Capture the cell that displays the provided text and extract its (X, Y) central coordinate. 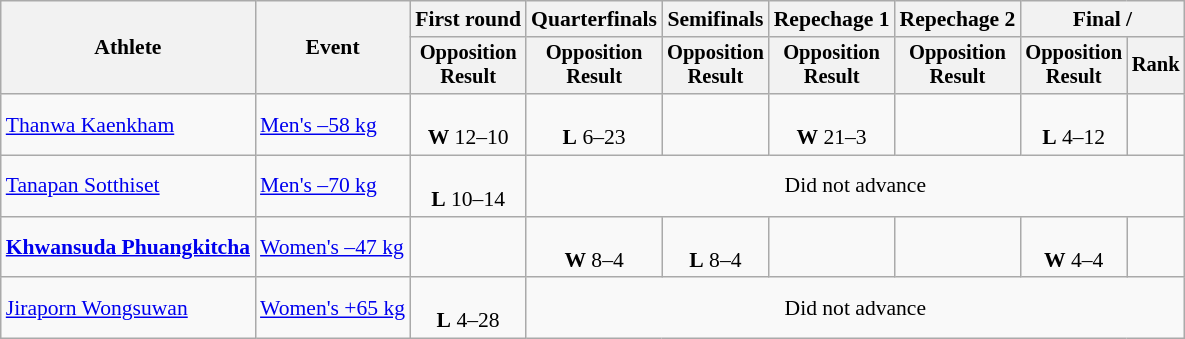
W 21–3 (832, 124)
W 12–10 (468, 124)
L 10–14 (468, 186)
Khwansuda Phuangkitcha (128, 248)
L 4–12 (1074, 124)
L 4–28 (468, 308)
Tanapan Sotthiset (128, 186)
Rank (1156, 66)
Event (332, 48)
Jiraporn Wongsuwan (128, 308)
Women's –47 kg (332, 248)
First round (468, 19)
Women's +65 kg (332, 308)
Men's –70 kg (332, 186)
Quarterfinals (594, 19)
Semifinals (716, 19)
W 4–4 (1074, 248)
Repechage 1 (832, 19)
W 8–4 (594, 248)
L 6–23 (594, 124)
Athlete (128, 48)
Thanwa Kaenkham (128, 124)
Repechage 2 (958, 19)
L 8–4 (716, 248)
Men's –58 kg (332, 124)
Final / (1102, 19)
